Output the [X, Y] coordinate of the center of the cell containing the given text.  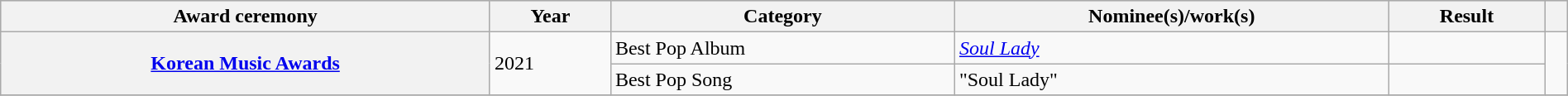
Award ceremony [246, 17]
Year [550, 17]
Category [782, 17]
Result [1467, 17]
2021 [550, 64]
Best Pop Album [782, 48]
Soul Lady [1171, 48]
Nominee(s)/work(s) [1171, 17]
Best Pop Song [782, 79]
"Soul Lady" [1171, 79]
Korean Music Awards [246, 64]
